Identify which cell holds the provided text, then report its [x, y] central coordinate. 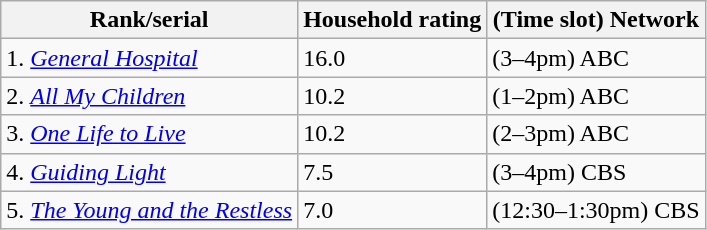
(1–2pm) ABC [596, 96]
5. The Young and the Restless [150, 210]
1. General Hospital [150, 58]
Rank/serial [150, 20]
(3–4pm) CBS [596, 172]
7.5 [392, 172]
3. One Life to Live [150, 134]
(2–3pm) ABC [596, 134]
(3–4pm) ABC [596, 58]
(Time slot) Network [596, 20]
Household rating [392, 20]
2. All My Children [150, 96]
4. Guiding Light [150, 172]
16.0 [392, 58]
(12:30–1:30pm) CBS [596, 210]
7.0 [392, 210]
